Output the [X, Y] coordinate of the center of the cell containing the given text.  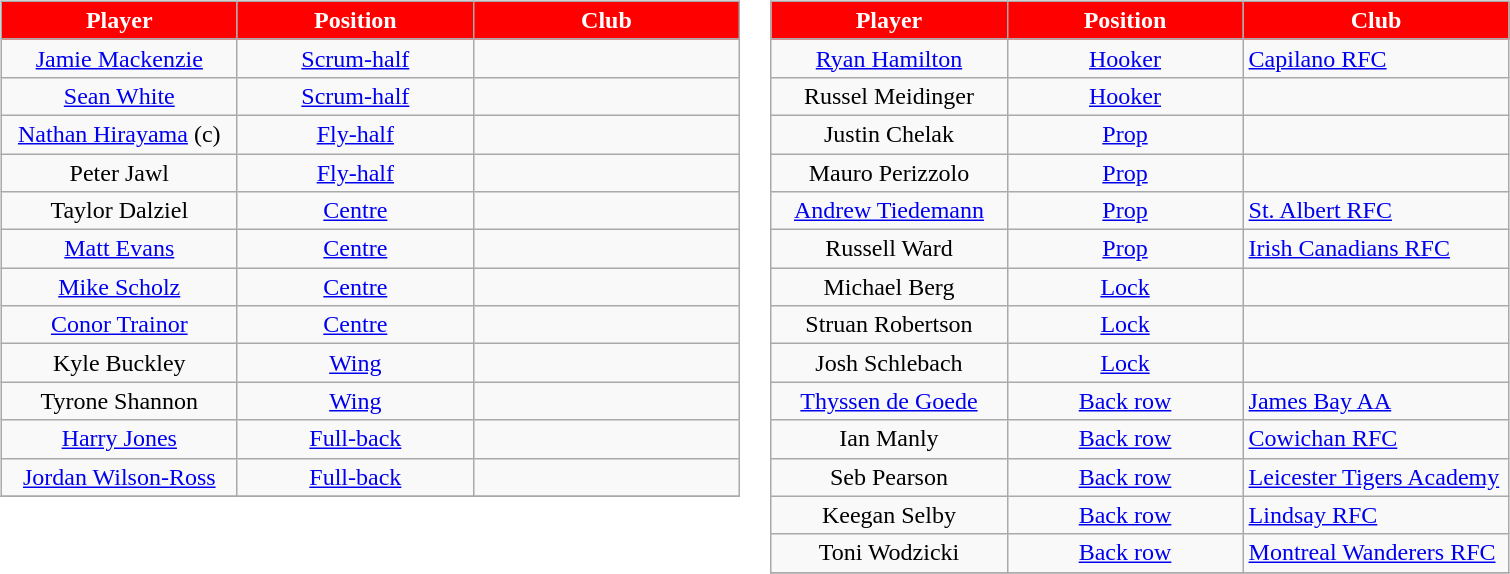
Jordan Wilson-Ross [119, 477]
Conor Trainor [119, 325]
Keegan Selby [889, 515]
Harry Jones [119, 439]
Jamie Mackenzie [119, 58]
Michael Berg [889, 287]
Seb Pearson [889, 477]
Sean White [119, 96]
Struan Robertson [889, 325]
Russel Meidinger [889, 96]
James Bay AA [1376, 401]
Montreal Wanderers RFC [1376, 553]
Irish Canadians RFC [1376, 249]
Ian Manly [889, 439]
Capilano RFC [1376, 58]
Matt Evans [119, 249]
Thyssen de Goede [889, 401]
Peter Jawl [119, 173]
Justin Chelak [889, 134]
Mauro Perizzolo [889, 173]
Russell Ward [889, 249]
Nathan Hirayama (c) [119, 134]
Taylor Dalziel [119, 211]
Andrew Tiedemann [889, 211]
Kyle Buckley [119, 363]
Toni Wodzicki [889, 553]
Cowichan RFC [1376, 439]
Leicester Tigers Academy [1376, 477]
Mike Scholz [119, 287]
Ryan Hamilton [889, 58]
Tyrone Shannon [119, 401]
St. Albert RFC [1376, 211]
Josh Schlebach [889, 363]
Lindsay RFC [1376, 515]
